For the text-containing cell, return its midpoint in (X, Y) coordinate format. 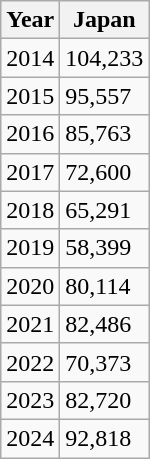
Year (30, 20)
2021 (30, 324)
2020 (30, 286)
65,291 (104, 210)
2017 (30, 172)
104,233 (104, 58)
82,720 (104, 400)
80,114 (104, 286)
72,600 (104, 172)
58,399 (104, 248)
Japan (104, 20)
2018 (30, 210)
2019 (30, 248)
2016 (30, 134)
2023 (30, 400)
2022 (30, 362)
92,818 (104, 438)
2024 (30, 438)
70,373 (104, 362)
82,486 (104, 324)
2015 (30, 96)
2014 (30, 58)
95,557 (104, 96)
85,763 (104, 134)
